Scan for the cell matching the given text and deliver its (x, y) coordinate at center. 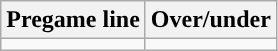
Over/under (210, 20)
Pregame line (74, 20)
